Capture the cell that displays the provided text and extract its (x, y) central coordinate. 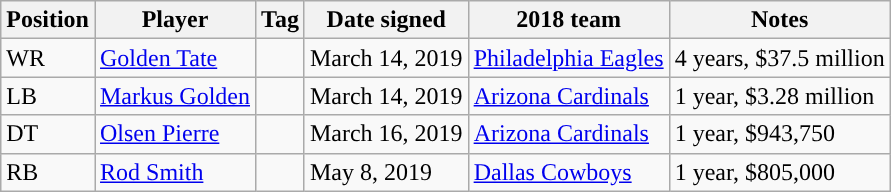
Rod Smith (174, 172)
May 8, 2019 (386, 172)
2018 team (568, 20)
RB (48, 172)
Tag (280, 20)
WR (48, 58)
Notes (780, 20)
Dallas Cowboys (568, 172)
Golden Tate (174, 58)
Philadelphia Eagles (568, 58)
1 year, $943,750 (780, 134)
Olsen Pierre (174, 134)
1 year, $3.28 million (780, 96)
DT (48, 134)
Position (48, 20)
1 year, $805,000 (780, 172)
Date signed (386, 20)
4 years, $37.5 million (780, 58)
Markus Golden (174, 96)
LB (48, 96)
Player (174, 20)
March 16, 2019 (386, 134)
